Output the (X, Y) coordinate of the center of the cell containing the given text.  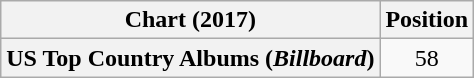
Position (427, 20)
58 (427, 58)
US Top Country Albums (Billboard) (190, 58)
Chart (2017) (190, 20)
